Locate the cell with the specified text and output its [X, Y] center coordinate. 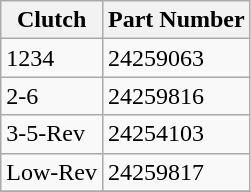
Clutch [52, 20]
1234 [52, 58]
3-5-Rev [52, 134]
24259817 [176, 172]
24254103 [176, 134]
24259816 [176, 96]
Part Number [176, 20]
2-6 [52, 96]
24259063 [176, 58]
Low-Rev [52, 172]
